Scan for the cell matching the given text and deliver its [X, Y] coordinate at center. 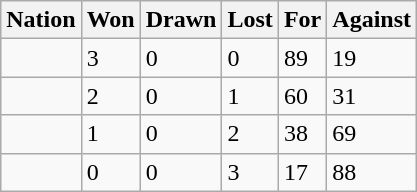
31 [372, 96]
89 [302, 58]
60 [302, 96]
Won [110, 20]
Nation [41, 20]
88 [372, 172]
19 [372, 58]
17 [302, 172]
Drawn [181, 20]
38 [302, 134]
Lost [250, 20]
69 [372, 134]
Against [372, 20]
For [302, 20]
